Search for the cell housing the specified text and yield its (X, Y) center coordinate. 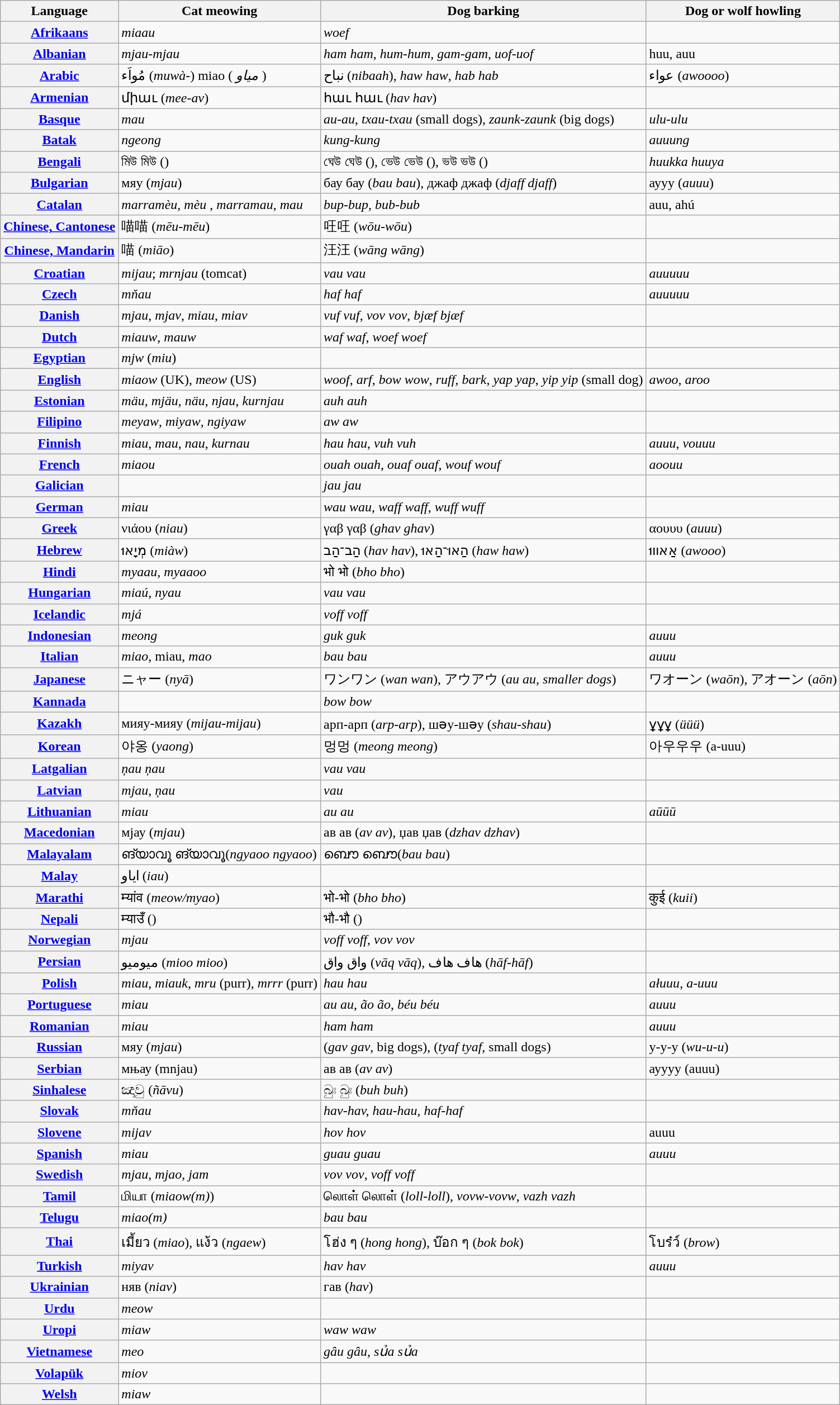
jau jau (483, 486)
ngeong (220, 140)
אַאוווּ (awooo) (743, 550)
喵喵 (mēu-mēu) (220, 227)
aūūū (743, 811)
hav-hav, hau-hau, haf-haf (483, 1111)
میومیو (mioo mioo) (220, 962)
Persian (59, 962)
Filipino (59, 422)
Icelandic (59, 614)
Bulgarian (59, 183)
auuu, vouuu (743, 443)
myaau, myaaoo (220, 572)
ав ав (av av), џав џав (dzhav dzhav) (483, 833)
Sinhalese (59, 1090)
مُواَء (muwà-) miao ( مياو ) (220, 75)
au au, ão ão, béu béu (483, 1005)
Kazakh (59, 724)
Dutch (59, 337)
Albanian (59, 54)
ঘেউ ঘেউ (), ভেউ ভেউ (), ভউ ভউ () (483, 162)
ņau ņau (220, 769)
㕵㕵 (wōu-wōu) (483, 227)
միաւ (mee-av) (220, 97)
meyaw, miyaw, ngiyaw (220, 422)
Urdu (59, 1308)
haf haf (483, 295)
aw aw (483, 422)
Korean (59, 747)
เมี้ยว (miao), แง้ว (ngaew) (220, 1242)
hau hau (483, 984)
бау бау (bau bau), джаф джаф (djaff djaff) (483, 183)
Kannada (59, 702)
mjá (220, 614)
واق واق (vāq vāq), هاف هاف (hāf-hāf) (483, 962)
Swedish (59, 1175)
Arabic (59, 75)
auuung (743, 140)
vuf vuf, vov vov, bjæf bjæf (483, 316)
мњау (mnjau) (220, 1069)
कुई (kuii) (743, 898)
miau, miauk, mru (purr), mrrr (purr) (220, 984)
ワンワン (wan wan), アウアウ (au au, smaller dogs) (483, 680)
gâu gâu, sủa sủa (483, 1351)
German (59, 507)
voff voff (483, 614)
hav hav (483, 1266)
miau, mau, nau, kurnau (220, 443)
نباح (nibaah), haw haw, hab hab (483, 75)
म्याउँ () (220, 919)
Danish (59, 316)
Turkish (59, 1266)
Spanish (59, 1154)
Polish (59, 984)
у-у-у (wu-u-u) (743, 1047)
ав ав (av av) (483, 1069)
vov vov, voff voff (483, 1175)
waw waw (483, 1330)
ങ്യാവൂ ങ്യാവൂ(ngyaoo ngyaoo) (220, 854)
汪汪 (wāng wāng) (483, 250)
miaow (UK), meow (US) (220, 379)
Marathi (59, 898)
Latvian (59, 790)
Romanian (59, 1026)
Portuguese (59, 1005)
Hungarian (59, 593)
mjw (miu) (220, 358)
γαβ γαβ (ghav ghav) (483, 528)
โฮ่ง ๆ (hong hong), บ๊อก ๆ (bok bok) (483, 1242)
(gav gav, big dogs), (tyaf tyaf, small dogs) (483, 1047)
भो-भो (bho bho) (483, 898)
ұұұ (üüü) (743, 724)
voff voff, vov vov (483, 940)
Welsh (59, 1394)
ワオーン (waōn), アオーン (aōn) (743, 680)
Thai (59, 1242)
miyav (220, 1266)
mjau, mjav, miau, miav (220, 316)
mijau; mrnjau (tomcat) (220, 273)
Dog or wolf howling (743, 11)
няв (niav) (220, 1287)
Egyptian (59, 358)
waf waf, woef woef (483, 337)
bup-bup, bub-bub (483, 204)
au au (483, 811)
miov (220, 1373)
ауууу (auuu) (743, 1069)
auh auh (483, 401)
야옹 (yaong) (220, 747)
marramèu, mèu , marramau, mau (220, 204)
اياو (iau) (220, 876)
Latgalian (59, 769)
meong (220, 635)
โบร๋ว์ (brow) (743, 1242)
Malayalam (59, 854)
awoo, aroo (743, 379)
Slovene (59, 1132)
ouah ouah, ouaf ouaf, wouf wouf (483, 464)
ඤාවු (ñāvu) (220, 1090)
νιάου (niau) (220, 528)
බුඃ බුඃ (buh buh) (483, 1090)
Afrikaans (59, 32)
guau guau (483, 1154)
멍멍 (meong meong) (483, 747)
아우우우 (a-uuu) (743, 747)
லொள் லொள் (loll-loll), vovw-vovw, vazh vazh (483, 1196)
miao, miau, mao (220, 657)
kung-kung (483, 140)
Malay (59, 876)
miaou (220, 464)
mijav (220, 1132)
mjau, mjao, jam (220, 1175)
Chinese, Mandarin (59, 250)
ham ham, hum-hum, gam-gam, uof-uof (483, 54)
guk guk (483, 635)
Vietnamese (59, 1351)
Telugu (59, 1217)
αουυυ (auuu) (743, 528)
ham ham (483, 1026)
hau hau, vuh vuh (483, 443)
Norwegian (59, 940)
म्यांव (meow/myao) (220, 898)
Japanese (59, 680)
Italian (59, 657)
mjau, ņau (220, 790)
miao(m) (220, 1217)
мјау (mjau) (220, 833)
Czech (59, 295)
Hebrew (59, 550)
Lithuanian (59, 811)
Chinese, Cantonese (59, 227)
mjau-mjau (220, 54)
vau (483, 790)
Basque (59, 119)
Greek (59, 528)
huukka huuya (743, 162)
bow bow (483, 702)
wau wau, waff waff, wuff wuff (483, 507)
喵 (miāo) (220, 250)
ニャー (nyā) (220, 680)
miaau (220, 32)
Ukrainian (59, 1287)
mau (220, 119)
ałuuu, a-uuu (743, 984)
аууу (auuu) (743, 183)
Uropi (59, 1330)
Serbian (59, 1069)
Catalan (59, 204)
মিউ মিউ () (220, 162)
Language (59, 11)
ulu-ulu (743, 119)
Cat meowing (220, 11)
भौ-भौ () (483, 919)
арп-арп (arp-arp), шәу-шәу (shau-shau) (483, 724)
மியா (miaow(m)) (220, 1196)
Volapük (59, 1373)
woof, arf, bow wow, ruff, bark, yap yap, yip yip (small dog) (483, 379)
Dog barking (483, 11)
Batak (59, 140)
meow (220, 1308)
гав (hav) (483, 1287)
ബൌ ബൌ(bau bau) (483, 854)
English (59, 379)
French (59, 464)
mäu, mjäu, näu, njau, kurnjau (220, 401)
Tamil (59, 1196)
Russian (59, 1047)
мияу-мияу (mijau-mijau) (220, 724)
Finnish (59, 443)
Macedonian (59, 833)
Indonesian (59, 635)
auu, ahú (743, 204)
Armenian (59, 97)
huu, auu (743, 54)
Nepali (59, 919)
meo (220, 1351)
mjau (220, 940)
भो भो (bho bho) (483, 572)
Hindi (59, 572)
au-au, txau-txau (small dogs), zaunk-zaunk (big dogs) (483, 119)
מְיָאוּ (miàw) (220, 550)
miaú, nyau (220, 593)
Bengali (59, 162)
Croatian (59, 273)
hov hov (483, 1132)
Slovak (59, 1111)
Estonian (59, 401)
miauw, mauw (220, 337)
Galician (59, 486)
عواء (awoooo) (743, 75)
הַב־הַב (hav hav), הַאוּ־הַאוּ (haw haw) (483, 550)
woef (483, 32)
հաւ հաւ (hav hav) (483, 97)
aoouu (743, 464)
